Extract the [X, Y] coordinate from the center of the cell holding the provided text.  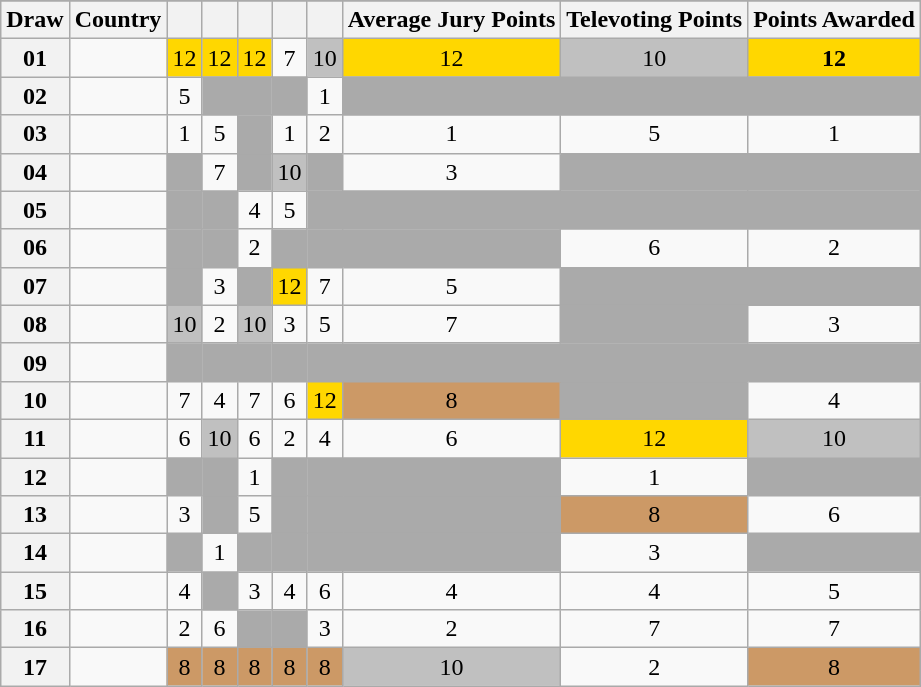
Country [118, 20]
02 [35, 96]
16 [35, 629]
Average Jury Points [452, 20]
Points Awarded [834, 20]
04 [35, 172]
07 [35, 286]
13 [35, 515]
Draw [35, 20]
14 [35, 553]
15 [35, 591]
06 [35, 248]
11 [35, 438]
Televoting Points [654, 20]
05 [35, 210]
17 [35, 667]
09 [35, 362]
03 [35, 134]
08 [35, 324]
01 [35, 58]
